Capture the cell that displays the provided text and extract its [x, y] central coordinate. 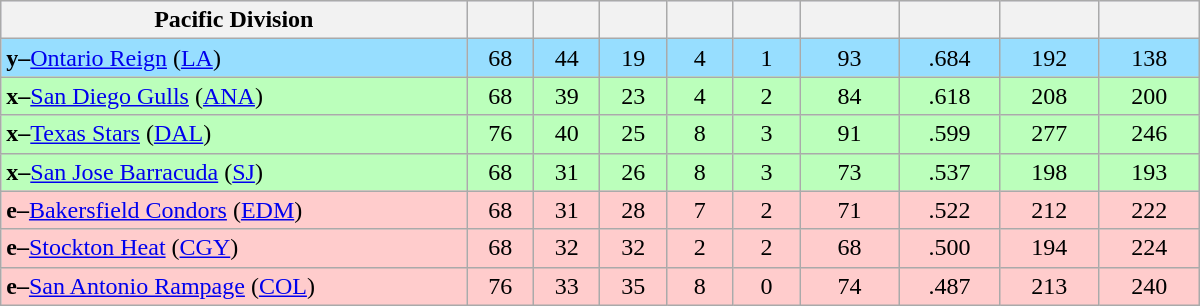
26 [634, 172]
246 [1149, 134]
224 [1149, 248]
91 [850, 134]
.487 [950, 286]
213 [1049, 286]
84 [850, 96]
44 [566, 58]
33 [566, 286]
0 [766, 286]
35 [634, 286]
222 [1149, 210]
74 [850, 286]
7 [700, 210]
y–Ontario Reign (LA) [234, 58]
.537 [950, 172]
40 [566, 134]
71 [850, 210]
e–Bakersfield Condors (EDM) [234, 210]
x–Texas Stars (DAL) [234, 134]
200 [1149, 96]
19 [634, 58]
25 [634, 134]
93 [850, 58]
.599 [950, 134]
73 [850, 172]
39 [566, 96]
23 [634, 96]
212 [1049, 210]
x–San Jose Barracuda (SJ) [234, 172]
28 [634, 210]
277 [1049, 134]
.500 [950, 248]
240 [1149, 286]
Pacific Division [234, 20]
198 [1049, 172]
192 [1049, 58]
e–Stockton Heat (CGY) [234, 248]
193 [1149, 172]
e–San Antonio Rampage (COL) [234, 286]
208 [1049, 96]
.684 [950, 58]
.618 [950, 96]
194 [1049, 248]
x–San Diego Gulls (ANA) [234, 96]
138 [1149, 58]
.522 [950, 210]
1 [766, 58]
